Detect which cell encompasses the target text, then output its [X, Y] center coordinate. 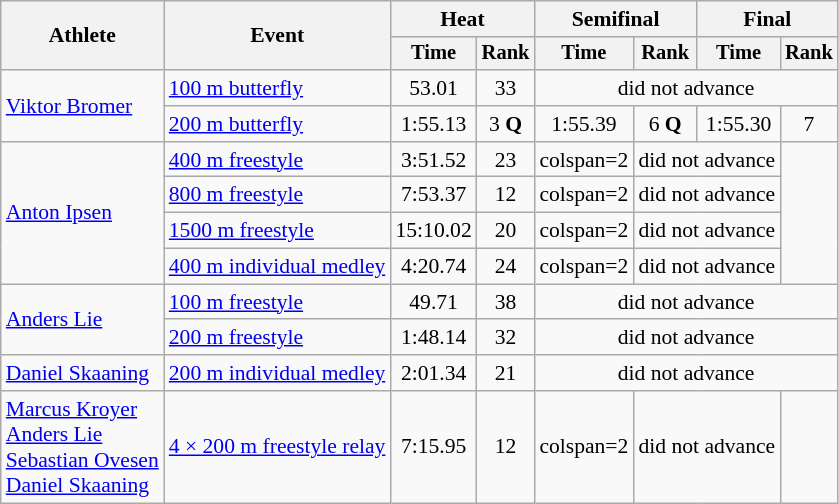
7 [809, 124]
1:55.39 [584, 124]
Anton Ipsen [82, 213]
Athlete [82, 36]
38 [506, 302]
49.71 [433, 302]
200 m individual medley [278, 373]
4:20.74 [433, 267]
Daniel Skaaning [82, 373]
100 m freestyle [278, 302]
400 m individual medley [278, 267]
1:48.14 [433, 338]
Marcus KroyerAnders LieSebastian OvesenDaniel Skaaning [82, 447]
6 Q [665, 124]
4 × 200 m freestyle relay [278, 447]
23 [506, 160]
3:51.52 [433, 160]
24 [506, 267]
1:55.13 [433, 124]
53.01 [433, 88]
3 Q [506, 124]
1500 m freestyle [278, 231]
Final [768, 19]
7:15.95 [433, 447]
200 m butterfly [278, 124]
Event [278, 36]
Viktor Bromer [82, 106]
200 m freestyle [278, 338]
400 m freestyle [278, 160]
7:53.37 [433, 195]
21 [506, 373]
32 [506, 338]
15:10.02 [433, 231]
100 m butterfly [278, 88]
20 [506, 231]
800 m freestyle [278, 195]
Heat [462, 19]
2:01.34 [433, 373]
33 [506, 88]
Semifinal [616, 19]
Anders Lie [82, 320]
1:55.30 [738, 124]
